Output the [X, Y] coordinate of the center of the cell containing the given text.  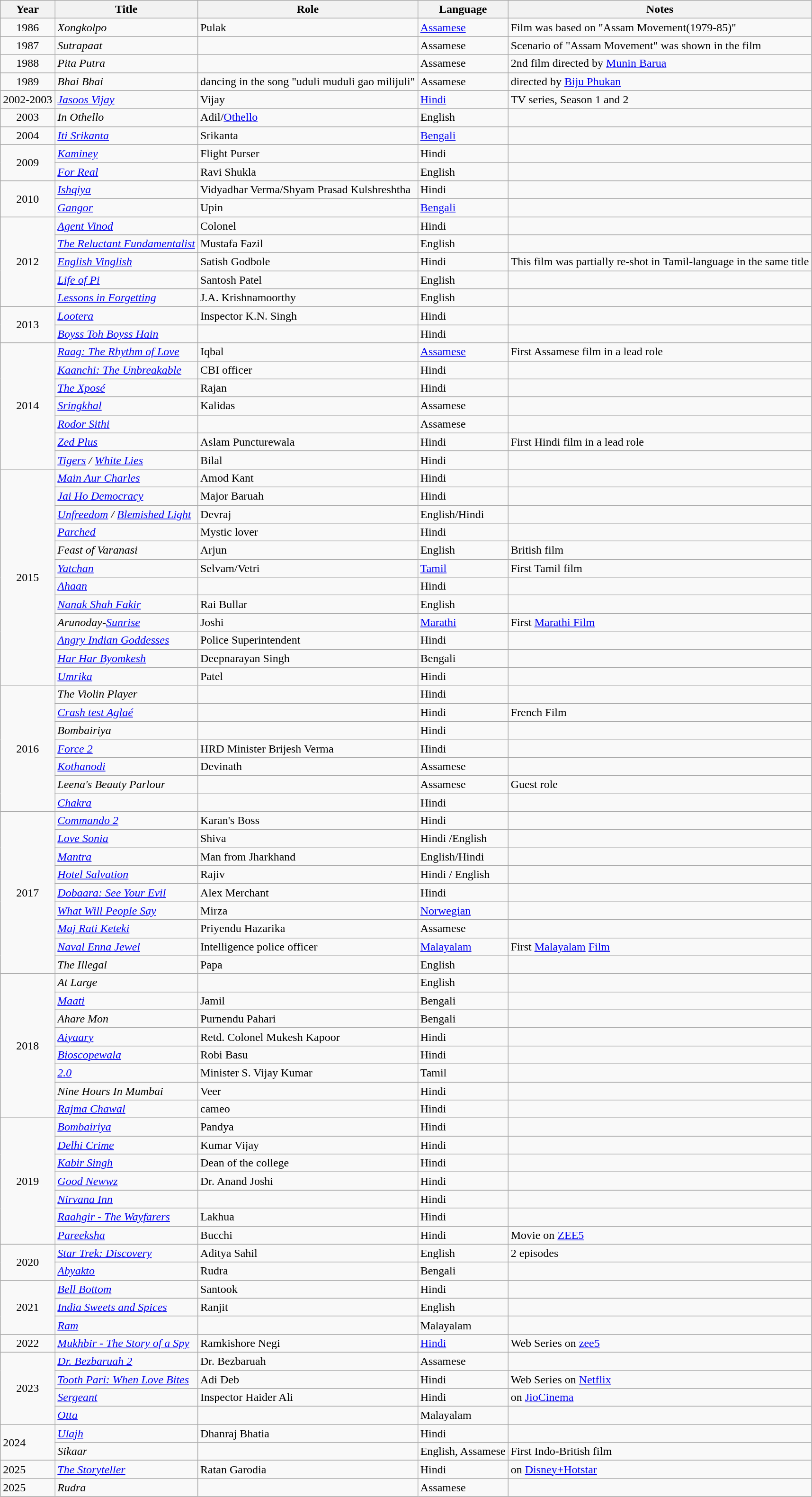
Film was based on "Assam Movement(1979-85)" [660, 27]
Vijay [308, 99]
Bilal [308, 460]
Maati [126, 1001]
Amod Kant [308, 478]
Man from Jharkhand [308, 857]
Iqbal [308, 352]
2010 [27, 198]
Guest role [660, 784]
English Vinglish [126, 262]
What Will People Say [126, 911]
Ishqiya [126, 189]
Papa [308, 965]
Zed Plus [126, 442]
2022 [27, 1343]
2014 [27, 406]
Veer [308, 1091]
Nine Hours In Mumbai [126, 1091]
Xongkolpo [126, 27]
2018 [27, 1046]
First Hindi film in a lead role [660, 442]
Good Newwz [126, 1181]
directed by Biju Phukan [660, 81]
Dr. Bezbaruah [308, 1361]
Love Sonia [126, 839]
Adil/Othello [308, 117]
Boyss Toh Boyss Hain [126, 334]
on JioCinema [660, 1398]
Dobaara: See Your Evil [126, 893]
Lessons in Forgetting [126, 298]
Gangor [126, 207]
Commando 2 [126, 821]
Vidyadhar Verma/Shyam Prasad Kulshreshtha [308, 189]
2004 [27, 135]
Ranjit [308, 1307]
Movie on ZEE5 [660, 1235]
Kaanchi: The Unbreakable [126, 370]
on Disney+Hotstar [660, 1470]
Rajma Chawal [126, 1109]
Mukhbir - The Story of a Spy [126, 1343]
Hindi / English [463, 875]
Mirza [308, 911]
Sergeant [126, 1398]
Abyakto [126, 1271]
1986 [27, 27]
Major Baruah [308, 496]
Deepnarayan Singh [308, 658]
Santosh Patel [308, 280]
1989 [27, 81]
Priyendu Hazarika [308, 929]
cameo [308, 1109]
For Real [126, 171]
Naval Enna Jewel [126, 947]
Pareeksha [126, 1235]
Otta [126, 1416]
2012 [27, 262]
Inspector K.N. Singh [308, 316]
Shiva [308, 839]
Kabir Singh [126, 1163]
Kumar Vijay [308, 1145]
Delhi Crime [126, 1145]
First Assamese film in a lead role [660, 352]
Police Superintendent [308, 640]
2021 [27, 1307]
Norwegian [463, 911]
Alex Merchant [308, 893]
Unfreedom / Blemished Light [126, 514]
Iti Srikanta [126, 135]
Karan's Boss [308, 821]
Dr. Anand Joshi [308, 1181]
Jai Ho Democracy [126, 496]
2023 [27, 1388]
2.0 [126, 1073]
Joshi [308, 622]
This film was partially re-shot in Tamil-language in the same title [660, 262]
Aiyaary [126, 1037]
2003 [27, 117]
Har Har Byomkesh [126, 658]
Raag: The Rhythm of Love [126, 352]
Force 2 [126, 748]
Intelligence police officer [308, 947]
2009 [27, 162]
Rajiv [308, 875]
Web Series on Netflix [660, 1380]
Parched [126, 532]
Ahaan [126, 586]
Kothanodi [126, 766]
Life of Pi [126, 280]
Feast of Varanasi [126, 550]
Hotel Salvation [126, 875]
Pandya [308, 1127]
Mantra [126, 857]
First Indo-British film [660, 1452]
The Reluctant Fundamentalist [126, 244]
Retd. Colonel Mukesh Kapoor [308, 1037]
Ulajh [126, 1434]
Ram [126, 1325]
TV series, Season 1 and 2 [660, 99]
English, Assamese [463, 1452]
Yatchan [126, 568]
The Illegal [126, 965]
The Storyteller [126, 1470]
2 episodes [660, 1253]
2nd film directed by Munin Barua [660, 63]
Umrika [126, 676]
Arjun [308, 550]
Selvam/Vetri [308, 568]
Robi Basu [308, 1055]
Angry Indian Goddesses [126, 640]
Patel [308, 676]
Satish Godbole [308, 262]
Main Aur Charles [126, 478]
Mystic lover [308, 532]
Role [308, 9]
Mustafa Fazil [308, 244]
Tooth Pari: When Love Bites [126, 1380]
Devinath [308, 766]
Sutrapaat [126, 45]
2024 [27, 1443]
The Violin Player [126, 694]
Flight Purser [308, 153]
J.A. Krishnamoorthy [308, 298]
Ramkishore Negi [308, 1343]
Dhanraj Bhatia [308, 1434]
Language [463, 9]
Hindi /English [463, 839]
Sringkhal [126, 406]
2017 [27, 893]
Aslam Puncturewala [308, 442]
Nirvana Inn [126, 1199]
Dr. Bezbaruah 2 [126, 1361]
In Othello [126, 117]
Chakra [126, 803]
Jasoos Vijay [126, 99]
Srikanta [308, 135]
2013 [27, 325]
Santook [308, 1289]
Tigers / White Lies [126, 460]
Web Series on zee5 [660, 1343]
2020 [27, 1262]
Inspector Haider Ali [308, 1398]
Jamil [308, 1001]
Agent Vinod [126, 226]
Lootera [126, 316]
2019 [27, 1181]
Star Trek: Discovery [126, 1253]
Raahgir - The Wayfarers [126, 1217]
Pulak [308, 27]
Kaminey [126, 153]
Bhai Bhai [126, 81]
Aditya Sahil [308, 1253]
Scenario of "Assam Movement" was shown in the film [660, 45]
French Film [660, 712]
Colonel [308, 226]
Arunoday-Sunrise [126, 622]
Devraj [308, 514]
India Sweets and Spices [126, 1307]
1988 [27, 63]
Purnendu Pahari [308, 1019]
Pita Putra [126, 63]
CBI officer [308, 370]
Rai Bullar [308, 604]
2016 [27, 748]
Leena's Beauty Parlour [126, 784]
Sikaar [126, 1452]
Bucchi [308, 1235]
First Tamil film [660, 568]
Bell Bottom [126, 1289]
Lakhua [308, 1217]
Adi Deb [308, 1380]
The Xposé [126, 388]
Rodor Sithi [126, 424]
Bioscopewala [126, 1055]
Year [27, 9]
Kalidas [308, 406]
HRD Minister Brijesh Verma [308, 748]
British film [660, 550]
Upin [308, 207]
dancing in the song "uduli muduli gao milijuli" [308, 81]
2015 [27, 577]
First Marathi Film [660, 622]
Ravi Shukla [308, 171]
Marathi [463, 622]
First Malayalam Film [660, 947]
At Large [126, 983]
Nanak Shah Fakir [126, 604]
Maj Rati Keteki [126, 929]
Ratan Garodia [308, 1470]
Minister S. Vijay Kumar [308, 1073]
Dean of the college [308, 1163]
2002-2003 [27, 99]
Rajan [308, 388]
Title [126, 9]
Crash test Aglaé [126, 712]
Ahare Mon [126, 1019]
1987 [27, 45]
Notes [660, 9]
